Return the (X, Y) coordinate for the center point of the cell that contains the specified text.  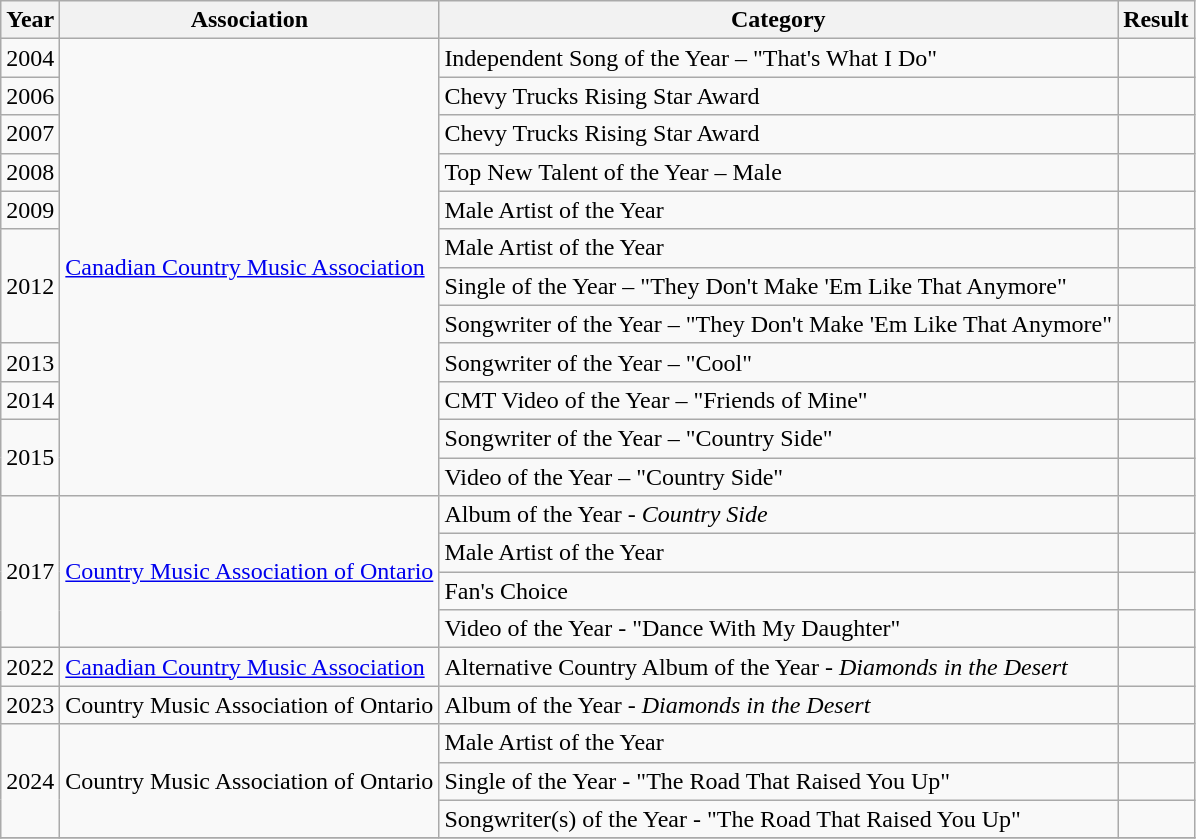
2023 (30, 705)
Songwriter of the Year – "Cool" (778, 362)
CMT Video of the Year – "Friends of Mine" (778, 400)
Songwriter of the Year – "They Don't Make 'Em Like That Anymore" (778, 324)
Association (250, 20)
2014 (30, 400)
2022 (30, 667)
2008 (30, 172)
Album of the Year - Diamonds in the Desert (778, 705)
Video of the Year – "Country Side" (778, 477)
Independent Song of the Year – "That's What I Do" (778, 58)
Fan's Choice (778, 591)
2013 (30, 362)
Album of the Year - Country Side (778, 515)
2009 (30, 210)
Single of the Year – "They Don't Make 'Em Like That Anymore" (778, 286)
2012 (30, 286)
Video of the Year - "Dance With My Daughter" (778, 629)
Single of the Year - "The Road That Raised You Up" (778, 781)
2007 (30, 134)
2024 (30, 781)
2015 (30, 457)
Category (778, 20)
Songwriter(s) of the Year - "The Road That Raised You Up" (778, 819)
Year (30, 20)
2017 (30, 572)
Songwriter of the Year – "Country Side" (778, 438)
Result (1156, 20)
2006 (30, 96)
Top New Talent of the Year – Male (778, 172)
Alternative Country Album of the Year - Diamonds in the Desert (778, 667)
2004 (30, 58)
